Search for the cell housing the specified text and yield its (x, y) center coordinate. 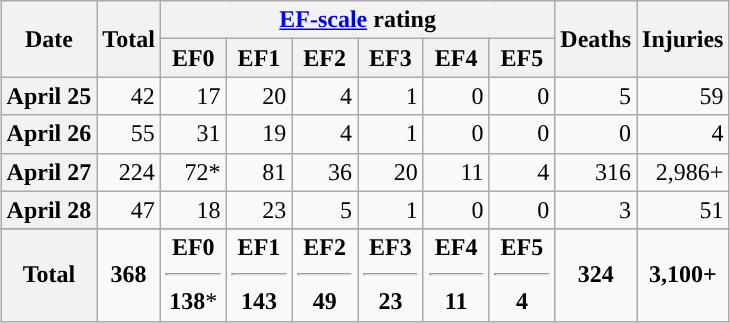
11 (456, 172)
316 (596, 172)
April 27 (49, 172)
72* (193, 172)
April 28 (49, 210)
EF5 (522, 58)
EF4 (456, 58)
42 (129, 96)
224 (129, 172)
EF3 (391, 58)
EF0138* (193, 275)
EF249 (325, 275)
368 (129, 275)
3 (596, 210)
EF-scale rating (357, 20)
51 (683, 210)
23 (259, 210)
Deaths (596, 39)
EF411 (456, 275)
EF0 (193, 58)
3,100+ (683, 275)
Injuries (683, 39)
324 (596, 275)
17 (193, 96)
EF2 (325, 58)
EF1143 (259, 275)
Date (49, 39)
36 (325, 172)
April 25 (49, 96)
EF323 (391, 275)
47 (129, 210)
19 (259, 134)
EF1 (259, 58)
31 (193, 134)
59 (683, 96)
55 (129, 134)
April 26 (49, 134)
81 (259, 172)
EF54 (522, 275)
2,986+ (683, 172)
18 (193, 210)
